Locate the cell with the specified text and output its (x, y) center coordinate. 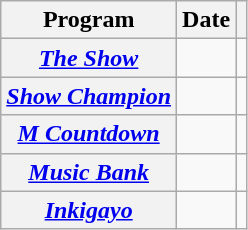
Inkigayo (89, 210)
Program (89, 20)
The Show (89, 58)
Date (206, 20)
Music Bank (89, 172)
M Countdown (89, 134)
Show Champion (89, 96)
